Pinpoint the cell where the given text exists, returning its (X, Y) midpoint coordinate. 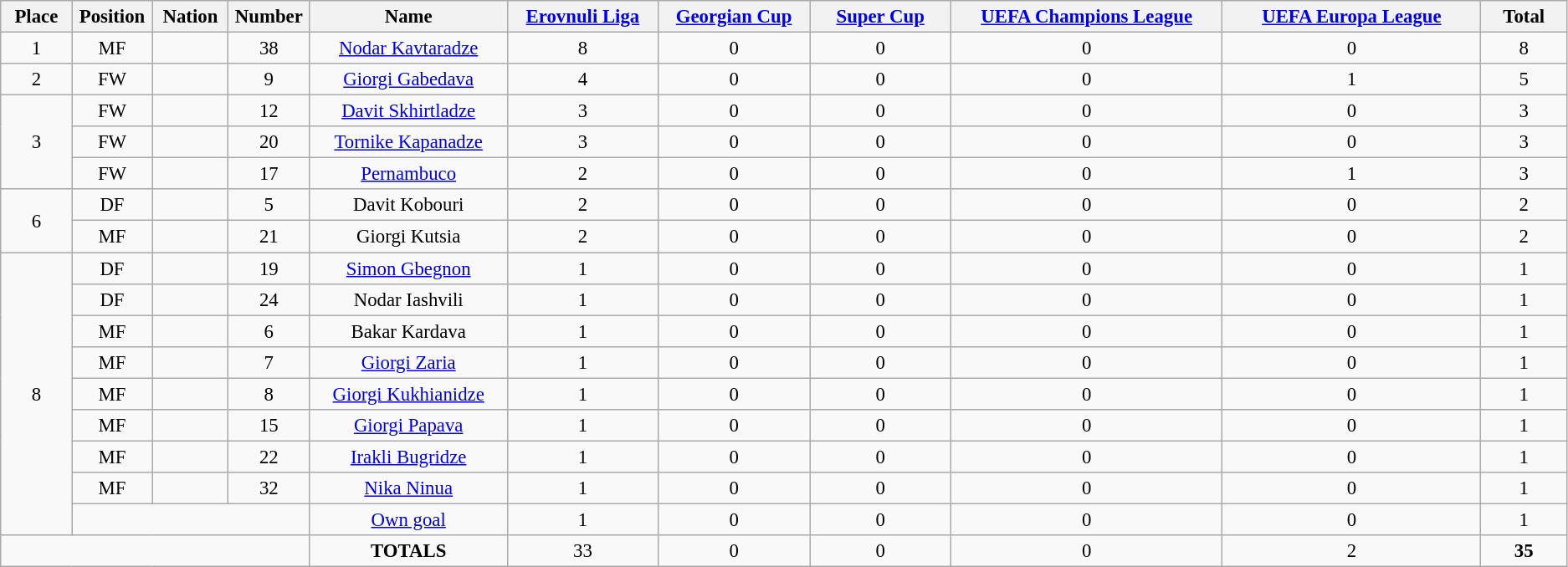
24 (269, 299)
Irakli Bugridze (408, 457)
Nodar Kavtaradze (408, 49)
32 (269, 488)
Davit Kobouri (408, 205)
Position (112, 17)
Bakar Kardava (408, 331)
Giorgi Kutsia (408, 237)
17 (269, 174)
Nodar Iashvili (408, 299)
15 (269, 426)
Giorgi Zaria (408, 362)
Giorgi Papava (408, 426)
Giorgi Gabedava (408, 79)
UEFA Europa League (1352, 17)
Davit Skhirtladze (408, 111)
Pernambuco (408, 174)
Tornike Kapanadze (408, 142)
Erovnuli Liga (583, 17)
Nika Ninua (408, 488)
Georgian Cup (734, 17)
33 (583, 551)
35 (1524, 551)
7 (269, 362)
Place (37, 17)
TOTALS (408, 551)
Giorgi Kukhianidze (408, 394)
Super Cup (880, 17)
Number (269, 17)
Nation (191, 17)
22 (269, 457)
Simon Gbegnon (408, 268)
Own goal (408, 519)
21 (269, 237)
Name (408, 17)
12 (269, 111)
9 (269, 79)
20 (269, 142)
4 (583, 79)
38 (269, 49)
Total (1524, 17)
19 (269, 268)
UEFA Champions League (1086, 17)
